Locate the cell with the specified text and output its [X, Y] center coordinate. 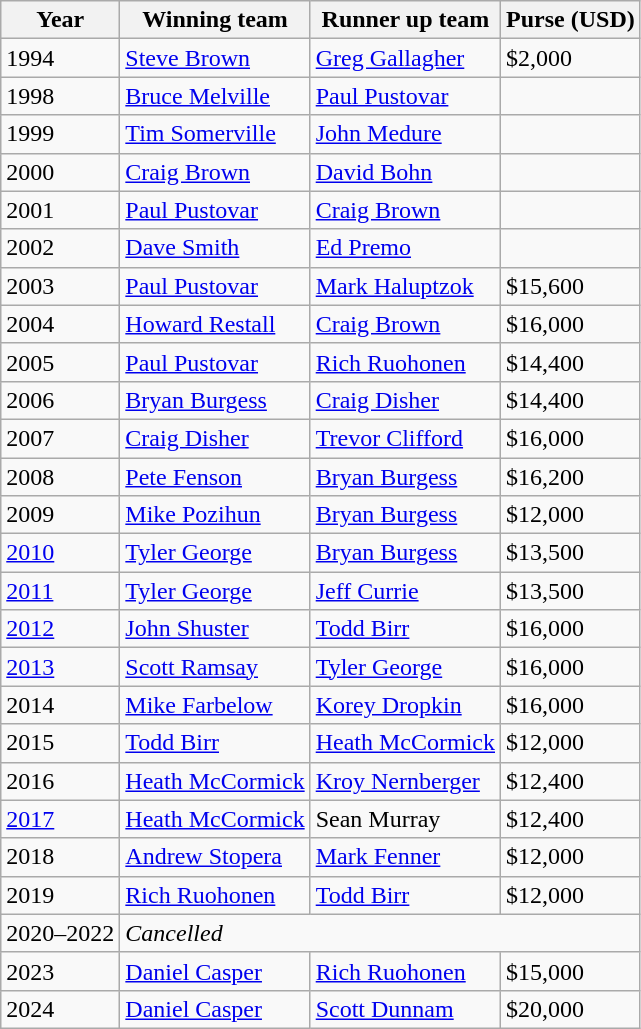
$15,000 [571, 971]
2002 [60, 248]
Andrew Stopera [215, 857]
2020–2022 [60, 933]
Cancelled [380, 933]
2017 [60, 819]
2023 [60, 971]
2010 [60, 553]
$16,200 [571, 477]
Mark Haluptzok [405, 286]
Jeff Currie [405, 591]
Mike Farbelow [215, 705]
Mike Pozihun [215, 515]
2009 [60, 515]
2004 [60, 324]
Pete Fenson [215, 477]
2016 [60, 781]
$15,600 [571, 286]
Greg Gallagher [405, 58]
2001 [60, 210]
1999 [60, 134]
Korey Dropkin [405, 705]
2019 [60, 895]
$2,000 [571, 58]
Tim Somerville [215, 134]
John Medure [405, 134]
2007 [60, 438]
2014 [60, 705]
Scott Ramsay [215, 667]
Bruce Melville [215, 96]
Kroy Nernberger [405, 781]
Dave Smith [215, 248]
1998 [60, 96]
2003 [60, 286]
2000 [60, 172]
1994 [60, 58]
Scott Dunnam [405, 1009]
2011 [60, 591]
Winning team [215, 20]
David Bohn [405, 172]
2005 [60, 362]
Howard Restall [215, 324]
John Shuster [215, 629]
Sean Murray [405, 819]
2015 [60, 743]
Runner up team [405, 20]
2018 [60, 857]
Purse (USD) [571, 20]
Steve Brown [215, 58]
2013 [60, 667]
Mark Fenner [405, 857]
2008 [60, 477]
Ed Premo [405, 248]
2006 [60, 400]
2012 [60, 629]
2024 [60, 1009]
Year [60, 20]
$20,000 [571, 1009]
Trevor Clifford [405, 438]
